Provide the [X, Y] coordinate of the cell's center where the given text is located.  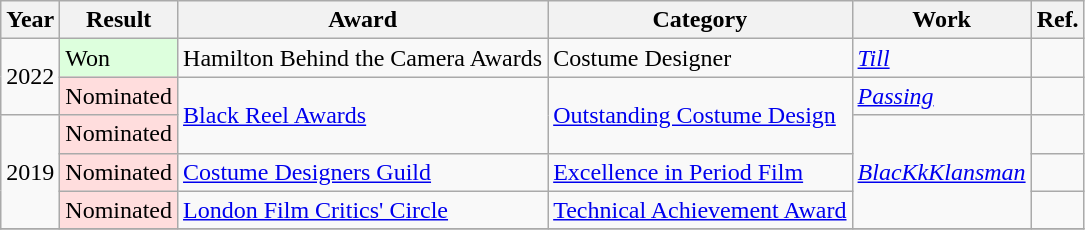
Black Reel Awards [363, 115]
Costume Designers Guild [363, 172]
2022 [30, 77]
Category [700, 20]
BlacKkKlansman [942, 172]
Technical Achievement Award [700, 210]
Outstanding Costume Design [700, 115]
2019 [30, 172]
Excellence in Period Film [700, 172]
Hamilton Behind the Camera Awards [363, 58]
Won [119, 58]
Till [942, 58]
Award [363, 20]
London Film Critics' Circle [363, 210]
Costume Designer [700, 58]
Work [942, 20]
Year [30, 20]
Passing [942, 96]
Result [119, 20]
Ref. [1058, 20]
